Find where the given text appears and provide that cell's center as (X, Y) coordinate. 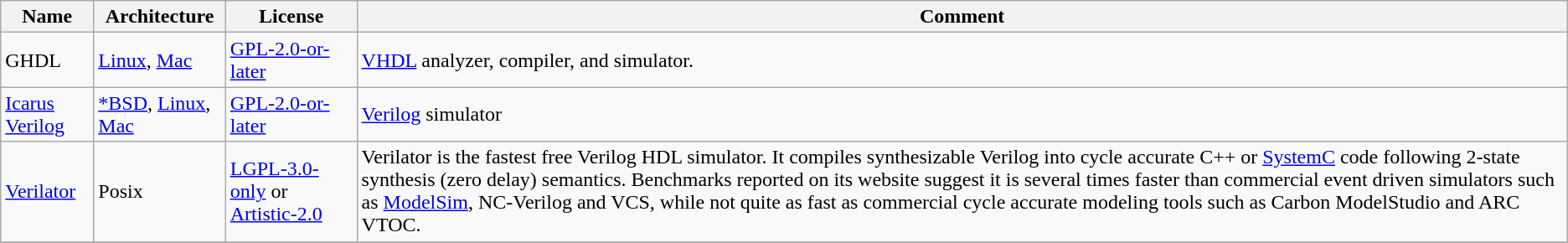
VHDL analyzer, compiler, and simulator. (962, 60)
Verilog simulator (962, 114)
Name (47, 17)
License (291, 17)
Icarus Verilog (47, 114)
Posix (159, 191)
LGPL-3.0-only or Artistic-2.0 (291, 191)
Architecture (159, 17)
Linux, Mac (159, 60)
Verilator (47, 191)
GHDL (47, 60)
Comment (962, 17)
*BSD, Linux, Mac (159, 114)
